Find where the given text appears and provide that cell's center as [X, Y] coordinate. 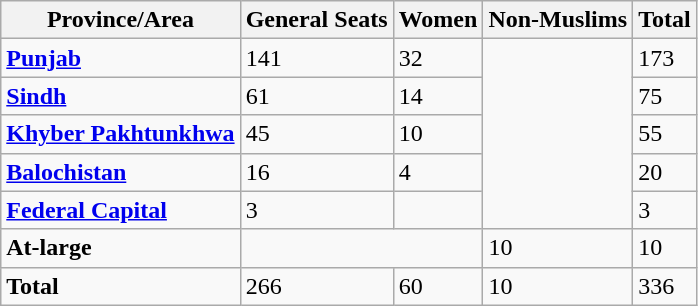
Sindh [120, 96]
Women [438, 20]
Khyber Pakhtunkhwa [120, 134]
60 [438, 286]
Non-Muslims [558, 20]
141 [316, 58]
20 [665, 172]
55 [665, 134]
4 [438, 172]
Punjab [120, 58]
45 [316, 134]
32 [438, 58]
266 [316, 286]
336 [665, 286]
173 [665, 58]
Province/Area [120, 20]
16 [316, 172]
At-large [120, 248]
Balochistan [120, 172]
Federal Capital [120, 210]
General Seats [316, 20]
61 [316, 96]
75 [665, 96]
14 [438, 96]
